Return [X, Y] of the center of cell containing provided text 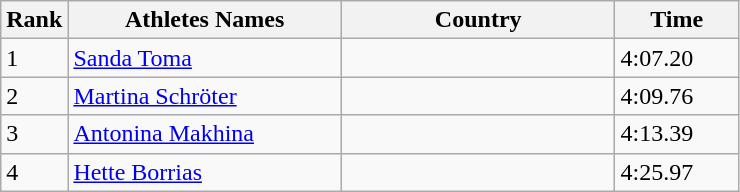
Country [478, 20]
4:07.20 [677, 58]
Time [677, 20]
Rank [34, 20]
3 [34, 134]
4:25.97 [677, 172]
Sanda Toma [205, 58]
Athletes Names [205, 20]
4:13.39 [677, 134]
4 [34, 172]
Martina Schröter [205, 96]
2 [34, 96]
Hette Borrias [205, 172]
4:09.76 [677, 96]
1 [34, 58]
Antonina Makhina [205, 134]
